Output the (x, y) coordinate of the center of the cell containing the given text.  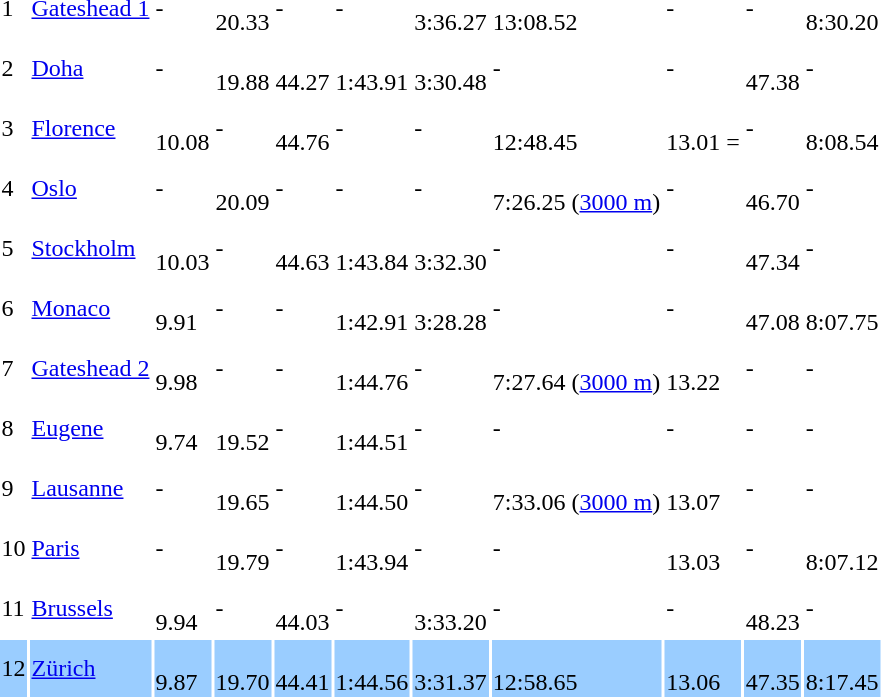
7:33.06 (3000 m) (576, 488)
19.52 (242, 428)
1:43.84 (372, 248)
1:44.51 (372, 428)
3:30.48 (451, 68)
44.41 (302, 668)
10.08 (182, 128)
3:32.30 (451, 248)
47.34 (772, 248)
44.03 (302, 608)
1:44.50 (372, 488)
6 (14, 308)
10 (14, 548)
12:48.45 (576, 128)
5 (14, 248)
44.27 (302, 68)
7:26.25 (3000 m) (576, 188)
19.70 (242, 668)
1:44.76 (372, 368)
4 (14, 188)
8:17.45 (842, 668)
3 (14, 128)
3:33.20 (451, 608)
8:07.75 (842, 308)
Paris (90, 548)
48.23 (772, 608)
12:58.65 (576, 668)
47.08 (772, 308)
44.63 (302, 248)
Brussels (90, 608)
3:28.28 (451, 308)
19.88 (242, 68)
10.03 (182, 248)
19.79 (242, 548)
Gateshead 2 (90, 368)
9.98 (182, 368)
1:42.91 (372, 308)
11 (14, 608)
3:31.37 (451, 668)
Oslo (90, 188)
9.74 (182, 428)
8:07.12 (842, 548)
1:43.94 (372, 548)
Florence (90, 128)
13.22 (704, 368)
20.09 (242, 188)
Monaco (90, 308)
13.07 (704, 488)
Lausanne (90, 488)
8:08.54 (842, 128)
13.03 (704, 548)
9.94 (182, 608)
Zürich (90, 668)
13.01 = (704, 128)
9.87 (182, 668)
2 (14, 68)
12 (14, 668)
9 (14, 488)
46.70 (772, 188)
7:27.64 (3000 m) (576, 368)
47.35 (772, 668)
1:43.91 (372, 68)
Doha (90, 68)
13.06 (704, 668)
47.38 (772, 68)
8 (14, 428)
19.65 (242, 488)
9.91 (182, 308)
44.76 (302, 128)
Stockholm (90, 248)
1:44.56 (372, 668)
7 (14, 368)
Eugene (90, 428)
